Find where the given text appears and provide that cell's center as [x, y] coordinate. 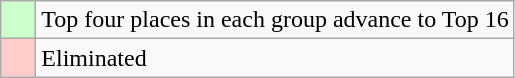
Top four places in each group advance to Top 16 [275, 20]
Eliminated [275, 58]
